Identify which cell holds the provided text, then report its [x, y] central coordinate. 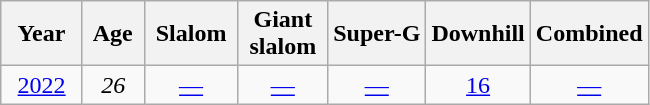
Year [42, 34]
Age [113, 34]
16 [478, 85]
2022 [42, 85]
Downhill [478, 34]
Combined [589, 34]
Giant slalom [283, 34]
Super-G [377, 34]
Slalom [191, 34]
26 [113, 85]
